Find where the given text appears and provide that cell's center as [X, Y] coordinate. 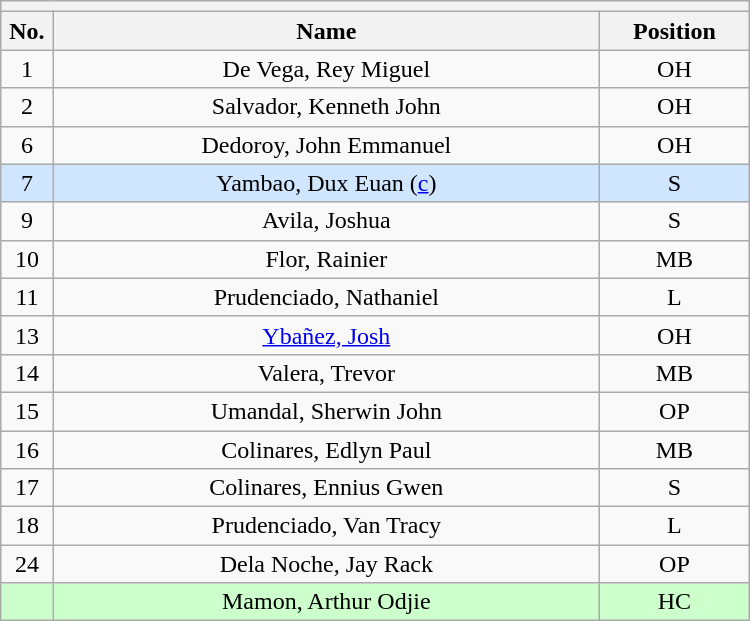
9 [27, 221]
11 [27, 297]
2 [27, 107]
Colinares, Ennius Gwen [326, 488]
Prudenciado, Nathaniel [326, 297]
1 [27, 69]
Flor, Rainier [326, 259]
6 [27, 145]
Ybañez, Josh [326, 335]
16 [27, 449]
Umandal, Sherwin John [326, 411]
17 [27, 488]
Mamon, Arthur Odjie [326, 602]
Yambao, Dux Euan (c) [326, 183]
HC [675, 602]
Dela Noche, Jay Rack [326, 564]
14 [27, 373]
Salvador, Kenneth John [326, 107]
7 [27, 183]
Avila, Joshua [326, 221]
13 [27, 335]
Colinares, Edlyn Paul [326, 449]
10 [27, 259]
24 [27, 564]
Prudenciado, Van Tracy [326, 526]
15 [27, 411]
Position [675, 31]
No. [27, 31]
Dedoroy, John Emmanuel [326, 145]
Valera, Trevor [326, 373]
De Vega, Rey Miguel [326, 69]
18 [27, 526]
Name [326, 31]
